Find where the given text appears and provide that cell's center as [x, y] coordinate. 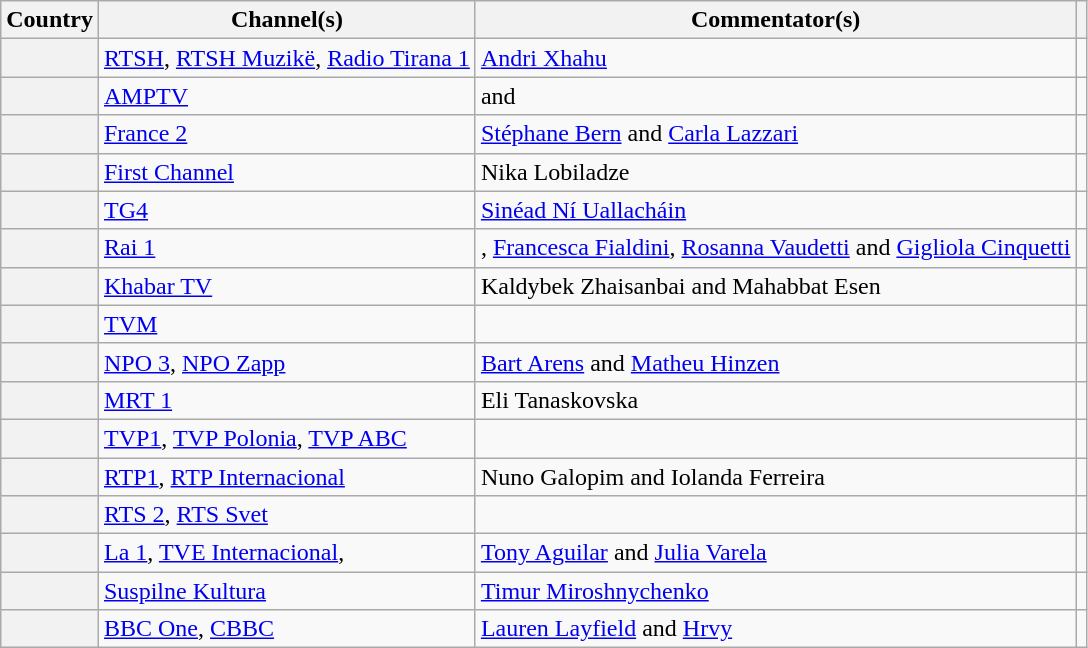
France 2 [286, 134]
RTS 2, RTS Svet [286, 515]
Country [50, 20]
Bart Arens and Matheu Hinzen [776, 362]
Kaldybek Zhaisanbai and Mahabbat Esen [776, 286]
Commentator(s) [776, 20]
Nika Lobiladze [776, 172]
TG4 [286, 210]
Channel(s) [286, 20]
Sinéad Ní Uallacháin [776, 210]
Stéphane Bern and Carla Lazzari [776, 134]
AMPTV [286, 96]
NPO 3, NPO Zapp [286, 362]
Timur Miroshnychenko [776, 591]
Lauren Layfield and Hrvy [776, 629]
TVM [286, 324]
La 1, TVE Internacional, [286, 553]
Rai 1 [286, 248]
Andri Xhahu [776, 58]
and [776, 96]
Nuno Galopim and Iolanda Ferreira [776, 477]
Tony Aguilar and Julia Varela [776, 553]
Khabar TV [286, 286]
RTP1, RTP Internacional [286, 477]
MRT 1 [286, 400]
RTSH, RTSH Muzikë, Radio Tirana 1 [286, 58]
BBC One, CBBC [286, 629]
TVP1, TVP Polonia, TVP ABC [286, 438]
, Francesca Fialdini, Rosanna Vaudetti and Gigliola Cinquetti [776, 248]
Eli Tanaskovska [776, 400]
Suspilne Kultura [286, 591]
First Channel [286, 172]
